Find where the given text appears and provide that cell's center as [X, Y] coordinate. 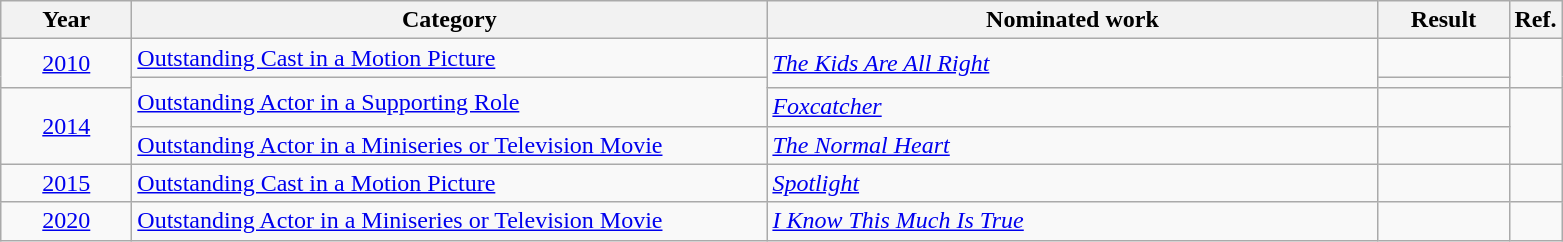
Nominated work [1072, 20]
Year [66, 20]
The Normal Heart [1072, 145]
I Know This Much Is True [1072, 221]
The Kids Are All Right [1072, 64]
Category [450, 20]
2014 [66, 126]
Ref. [1536, 20]
Result [1444, 20]
Outstanding Actor in a Supporting Role [450, 102]
Spotlight [1072, 183]
Foxcatcher [1072, 107]
2015 [66, 183]
2010 [66, 64]
2020 [66, 221]
